Return the [X, Y] coordinate for the center point of the cell that contains the specified text.  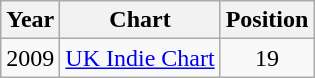
Chart [140, 20]
UK Indie Chart [140, 58]
Position [267, 20]
Year [30, 20]
2009 [30, 58]
19 [267, 58]
